Capture the cell that displays the provided text and extract its (x, y) central coordinate. 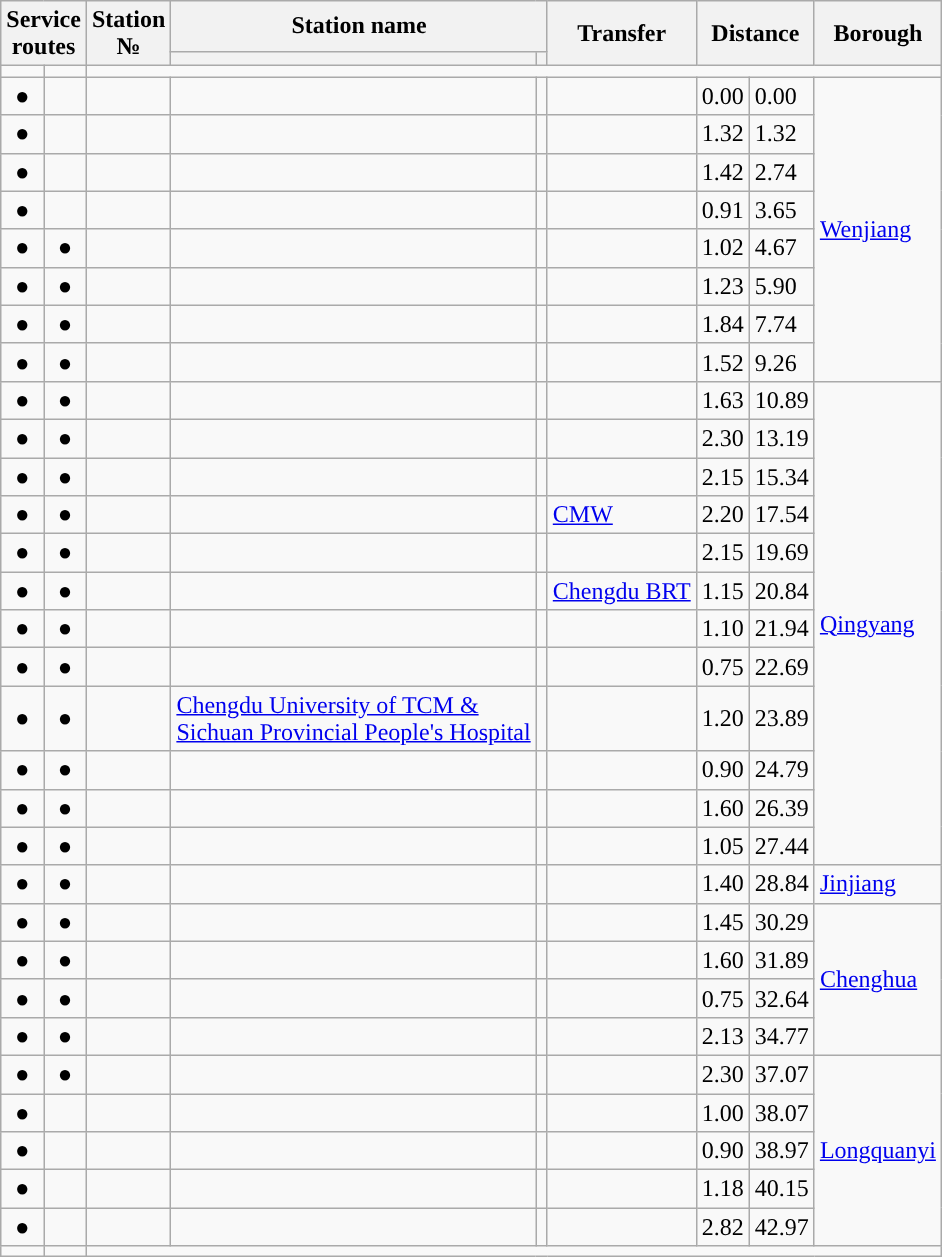
Station№ (128, 34)
2.74 (782, 172)
2.82 (722, 1227)
1.84 (722, 324)
30.29 (782, 922)
1.23 (722, 286)
22.69 (782, 667)
1.20 (722, 718)
38.97 (782, 1151)
40.15 (782, 1189)
23.89 (782, 718)
Qingyang (878, 623)
1.63 (722, 400)
1.18 (722, 1189)
10.89 (782, 400)
31.89 (782, 960)
Serviceroutes (44, 34)
Chenghua (878, 979)
24.79 (782, 770)
Transfer (622, 34)
1.45 (722, 922)
Jinjiang (878, 884)
1.02 (722, 248)
3.65 (782, 210)
37.07 (782, 1074)
28.84 (782, 884)
5.90 (782, 286)
1.05 (722, 846)
34.77 (782, 1036)
CMW (622, 515)
Longquanyi (878, 1150)
0.91 (722, 210)
9.26 (782, 362)
7.74 (782, 324)
1.10 (722, 629)
Borough (878, 34)
17.54 (782, 515)
1.40 (722, 884)
1.52 (722, 362)
19.69 (782, 553)
38.07 (782, 1113)
42.97 (782, 1227)
Distance (755, 34)
Station name (359, 26)
15.34 (782, 477)
21.94 (782, 629)
27.44 (782, 846)
32.64 (782, 998)
26.39 (782, 808)
Chengdu BRT (622, 591)
1.42 (722, 172)
Chengdu University of TCM &Sichuan Provincial People's Hospital (354, 718)
2.20 (722, 515)
2.13 (722, 1036)
1.15 (722, 591)
Wenjiang (878, 229)
4.67 (782, 248)
20.84 (782, 591)
1.00 (722, 1113)
13.19 (782, 438)
